Identify which cell holds the provided text, then report its [x, y] central coordinate. 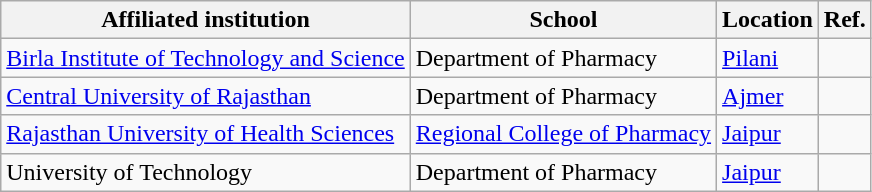
Affiliated institution [206, 20]
Ajmer [768, 96]
Rajasthan University of Health Sciences [206, 134]
University of Technology [206, 172]
Ref. [844, 20]
Regional College of Pharmacy [563, 134]
Pilani [768, 58]
School [563, 20]
Central University of Rajasthan [206, 96]
Location [768, 20]
Birla Institute of Technology and Science [206, 58]
